Find where the given text appears and provide that cell's center as (x, y) coordinate. 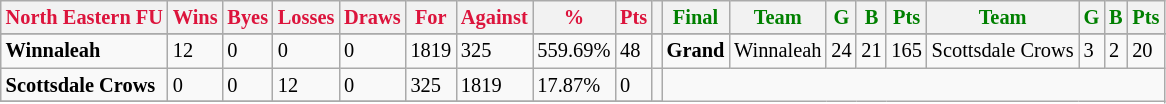
17.87% (574, 85)
Byes (247, 17)
24 (841, 51)
Against (494, 17)
559.69% (574, 51)
Draws (372, 17)
North Eastern FU (84, 17)
48 (634, 51)
Wins (196, 17)
20 (1146, 51)
21 (871, 51)
Final (696, 17)
% (574, 17)
2 (1116, 51)
Grand (696, 51)
165 (906, 51)
Losses (306, 17)
3 (1092, 51)
For (431, 17)
